Pinpoint the cell where the given text exists, returning its [X, Y] midpoint coordinate. 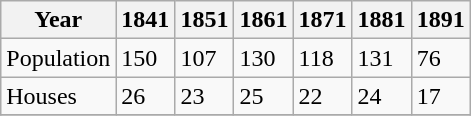
Population [58, 58]
24 [382, 96]
118 [322, 58]
150 [146, 58]
130 [264, 58]
26 [146, 96]
1851 [204, 20]
Year [58, 20]
131 [382, 58]
1891 [440, 20]
1871 [322, 20]
22 [322, 96]
23 [204, 96]
107 [204, 58]
17 [440, 96]
1881 [382, 20]
76 [440, 58]
1861 [264, 20]
25 [264, 96]
Houses [58, 96]
1841 [146, 20]
